Scan for the cell matching the given text and deliver its [X, Y] coordinate at center. 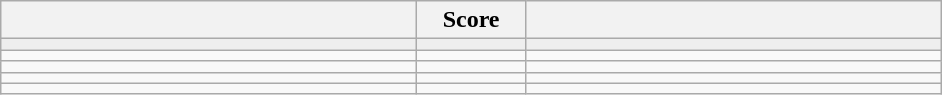
Score [472, 20]
